Identify which cell holds the provided text, then report its [x, y] central coordinate. 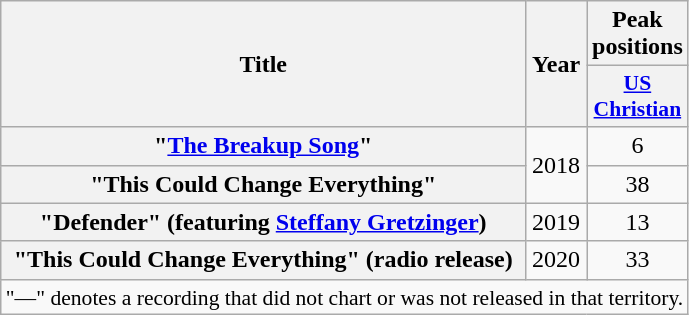
"This Could Change Everything" [264, 184]
33 [637, 260]
2019 [556, 222]
Peak positions [637, 34]
2018 [556, 165]
Title [264, 64]
US Christian [637, 96]
"Defender" (featuring Steffany Gretzinger) [264, 222]
"This Could Change Everything" (radio release) [264, 260]
"The Breakup Song" [264, 146]
6 [637, 146]
2020 [556, 260]
Year [556, 64]
38 [637, 184]
"—" denotes a recording that did not chart or was not released in that territory. [345, 297]
13 [637, 222]
